Pinpoint the cell where the given text exists, returning its [x, y] midpoint coordinate. 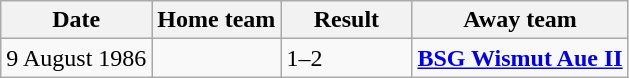
Away team [520, 20]
Result [346, 20]
1–2 [346, 58]
BSG Wismut Aue II [520, 58]
Home team [216, 20]
Date [76, 20]
9 August 1986 [76, 58]
